Identify which cell holds the provided text, then report its [x, y] central coordinate. 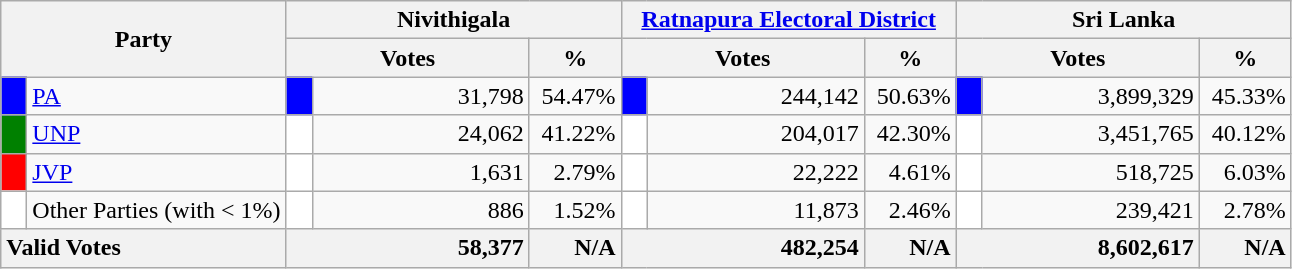
Nivithigala [454, 20]
1,631 [420, 172]
886 [420, 210]
4.61% [910, 172]
PA [156, 96]
3,899,329 [1090, 96]
518,725 [1090, 172]
22,222 [756, 172]
482,254 [742, 248]
2.46% [910, 210]
1.52% [575, 210]
42.30% [910, 134]
50.63% [910, 96]
2.79% [575, 172]
6.03% [1245, 172]
239,421 [1090, 210]
24,062 [420, 134]
54.47% [575, 96]
3,451,765 [1090, 134]
Other Parties (with < 1%) [156, 210]
Sri Lanka [1124, 20]
Party [144, 39]
204,017 [756, 134]
UNP [156, 134]
31,798 [420, 96]
JVP [156, 172]
2.78% [1245, 210]
45.33% [1245, 96]
Valid Votes [144, 248]
Ratnapura Electoral District [788, 20]
40.12% [1245, 134]
41.22% [575, 134]
8,602,617 [1078, 248]
244,142 [756, 96]
11,873 [756, 210]
58,377 [408, 248]
